Scan for the cell matching the given text and deliver its [X, Y] coordinate at center. 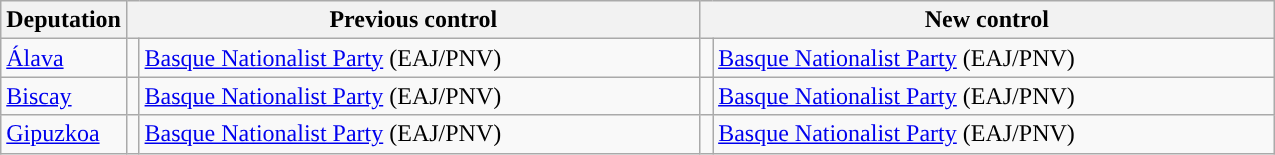
New control [987, 20]
Gipuzkoa [64, 134]
Deputation [64, 20]
Previous control [413, 20]
Biscay [64, 96]
Álava [64, 58]
